Identify which cell holds the provided text, then report its [x, y] central coordinate. 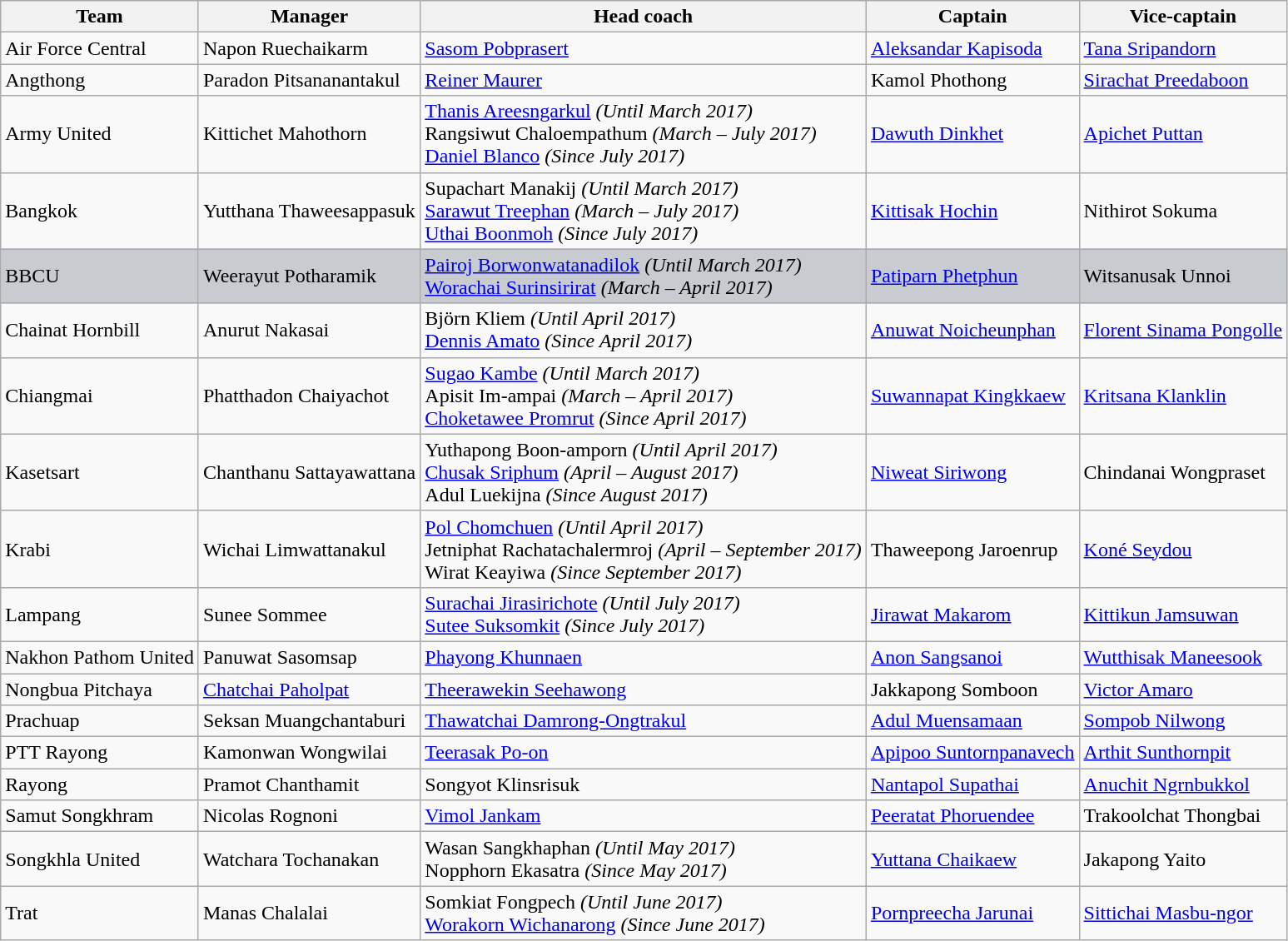
Nongbua Pitchaya [100, 689]
Sugao Kambe (Until March 2017) Apisit Im-ampai (March – April 2017) Choketawee Promrut (Since April 2017) [644, 396]
Kamonwan Wongwilai [309, 753]
Team [100, 17]
Samut Songkhram [100, 816]
Peeratat Phoruendee [972, 816]
Wasan Sangkhaphan (Until May 2017) Nopphorn Ekasatra (Since May 2017) [644, 859]
Dawuth Dinkhet [972, 134]
Vimol Jankam [644, 816]
Aleksandar Kapisoda [972, 48]
Prachuap [100, 721]
Wichai Limwattanakul [309, 549]
Kamol Phothong [972, 80]
Lampang [100, 615]
Manager [309, 17]
Björn Kliem (Until April 2017) Dennis Amato (Since April 2017) [644, 330]
Songyot Klinsrisuk [644, 784]
Florent Sinama Pongolle [1183, 330]
Kittichet Mahothorn [309, 134]
Watchara Tochanakan [309, 859]
Kritsana Klanklin [1183, 396]
Sunee Sommee [309, 615]
Rayong [100, 784]
Captain [972, 17]
Pairoj Borwonwatanadilok (Until March 2017) Worachai Surinsirirat (March – April 2017) [644, 276]
Nantapol Supathai [972, 784]
Adul Muensamaan [972, 721]
Paradon Pitsananantakul [309, 80]
Jakkapong Somboon [972, 689]
Arthit Sunthornpit [1183, 753]
Wutthisak Maneesook [1183, 657]
Anuchit Ngrnbukkol [1183, 784]
Chiangmai [100, 396]
Apichet Puttan [1183, 134]
Victor Amaro [1183, 689]
Trakoolchat Thongbai [1183, 816]
Napon Ruechaikarm [309, 48]
Jirawat Makarom [972, 615]
Tana Sripandorn [1183, 48]
Sirachat Preedaboon [1183, 80]
Chatchai Paholpat [309, 689]
Jakapong Yaito [1183, 859]
Reiner Maurer [644, 80]
Vice-captain [1183, 17]
Thaweepong Jaroenrup [972, 549]
Thawatchai Damrong-Ongtrakul [644, 721]
Kittisak Hochin [972, 211]
Yuthapong Boon-amporn (Until April 2017) Chusak Sriphum (April – August 2017) Adul Luekijna (Since August 2017) [644, 472]
Sasom Pobprasert [644, 48]
Anuwat Noicheunphan [972, 330]
Pornpreecha Jarunai [972, 913]
Panuwat Sasomsap [309, 657]
Patiparn Phetphun [972, 276]
Songkhla United [100, 859]
Niweat Siriwong [972, 472]
Phatthadon Chaiyachot [309, 396]
Sittichai Masbu-ngor [1183, 913]
Thanis Areesngarkul (Until March 2017) Rangsiwut Chaloempathum (March – July 2017) Daniel Blanco (Since July 2017) [644, 134]
Sompob Nilwong [1183, 721]
Witsanusak Unnoi [1183, 276]
Chanthanu Sattayawattana [309, 472]
Teerasak Po-on [644, 753]
Suwannapat Kingkkaew [972, 396]
Supachart Manakij (Until March 2017) Sarawut Treephan (March – July 2017) Uthai Boonmoh (Since July 2017) [644, 211]
Phayong Khunnaen [644, 657]
Chainat Hornbill [100, 330]
Trat [100, 913]
Surachai Jirasirichote (Until July 2017) Sutee Suksomkit (Since July 2017) [644, 615]
Kasetsart [100, 472]
Pramot Chanthamit [309, 784]
Angthong [100, 80]
Koné Seydou [1183, 549]
Head coach [644, 17]
Kittikun Jamsuwan [1183, 615]
Theerawekin Seehawong [644, 689]
Anon Sangsanoi [972, 657]
Seksan Muangchantaburi [309, 721]
Nicolas Rognoni [309, 816]
Nithirot Sokuma [1183, 211]
Anurut Nakasai [309, 330]
BBCU [100, 276]
Apipoo Suntornpanavech [972, 753]
Chindanai Wongpraset [1183, 472]
Somkiat Fongpech (Until June 2017) Worakorn Wichanarong (Since June 2017) [644, 913]
Weerayut Potharamik [309, 276]
Manas Chalalai [309, 913]
Nakhon Pathom United [100, 657]
PTT Rayong [100, 753]
Yuttana Chaikaew [972, 859]
Krabi [100, 549]
Air Force Central [100, 48]
Bangkok [100, 211]
Yutthana Thaweesappasuk [309, 211]
Army United [100, 134]
Pol Chomchuen (Until April 2017) Jetniphat Rachatachalermroj (April – September 2017) Wirat Keayiwa (Since September 2017) [644, 549]
